Scan for the cell matching the given text and deliver its [X, Y] coordinate at center. 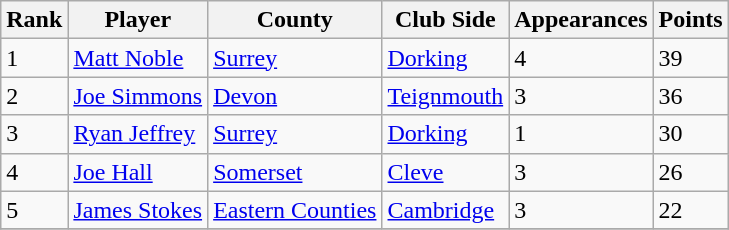
County [295, 20]
Eastern Counties [295, 210]
22 [690, 210]
Devon [295, 96]
Somerset [295, 172]
Cambridge [446, 210]
30 [690, 134]
Points [690, 20]
2 [34, 96]
Cleve [446, 172]
39 [690, 58]
Teignmouth [446, 96]
James Stokes [138, 210]
Player [138, 20]
26 [690, 172]
Joe Hall [138, 172]
Rank [34, 20]
36 [690, 96]
Matt Noble [138, 58]
5 [34, 210]
Ryan Jeffrey [138, 134]
Appearances [581, 20]
Club Side [446, 20]
Joe Simmons [138, 96]
